From the cell containing the given text, extract its center point as (X, Y) coordinate. 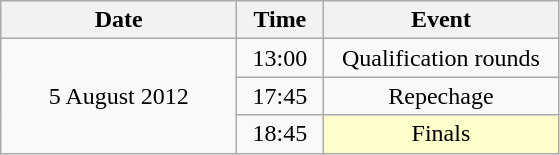
Finals (441, 134)
17:45 (280, 96)
Time (280, 20)
Repechage (441, 96)
13:00 (280, 58)
Event (441, 20)
18:45 (280, 134)
Date (119, 20)
Qualification rounds (441, 58)
5 August 2012 (119, 96)
